From the cell containing the given text, extract its center point as (x, y) coordinate. 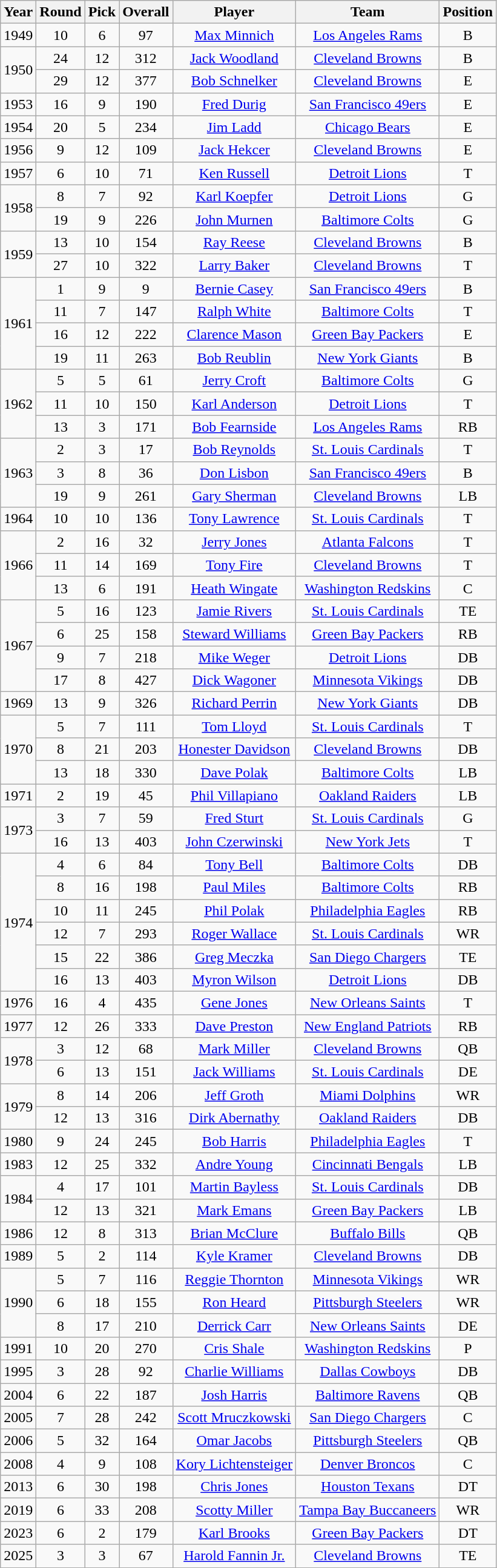
33 (102, 1510)
203 (146, 749)
Ray Reese (234, 242)
1991 (18, 1348)
New York Jets (368, 842)
Phil Polak (234, 911)
Jerry Jones (234, 542)
226 (146, 219)
1989 (18, 1256)
332 (146, 1164)
Jamie Rivers (234, 611)
Fred Durig (234, 104)
322 (146, 265)
67 (146, 1556)
Ken Russell (234, 173)
Brian McClure (234, 1233)
Honester Davidson (234, 749)
187 (146, 1394)
Roger Wallace (234, 934)
2025 (18, 1556)
Reggie Thornton (234, 1279)
123 (146, 611)
1969 (18, 703)
1971 (18, 796)
Dave Preston (234, 1026)
Bob Fearnside (234, 427)
151 (146, 1072)
Miami Dolphins (368, 1095)
Dirk Abernathy (234, 1118)
171 (146, 427)
2006 (18, 1441)
Bob Schnelker (234, 81)
316 (146, 1118)
Cincinnati Bengals (368, 1164)
109 (146, 150)
Jack Williams (234, 1072)
1980 (18, 1141)
Jim Ladd (234, 127)
1979 (18, 1107)
Scott Mruczkowski (234, 1418)
1986 (18, 1233)
Josh Harris (234, 1394)
Max Minnich (234, 35)
2013 (18, 1487)
Dallas Cowboys (368, 1371)
330 (146, 772)
Tampa Bay Buccaneers (368, 1510)
210 (146, 1325)
Bernie Casey (234, 289)
36 (146, 473)
206 (146, 1095)
97 (146, 35)
1950 (18, 70)
Richard Perrin (234, 703)
1962 (18, 404)
Cris Shale (234, 1348)
Jack Hekcer (234, 150)
1970 (18, 749)
1963 (18, 473)
Dave Polak (234, 772)
Paul Miles (234, 888)
Omar Jacobs (234, 1441)
1958 (18, 208)
71 (146, 173)
Larry Baker (234, 265)
1966 (18, 565)
84 (146, 865)
Jerry Croft (234, 381)
Fred Sturt (234, 819)
1 (61, 289)
1984 (18, 1199)
P (468, 1348)
27 (61, 265)
150 (146, 404)
29 (61, 81)
208 (146, 1510)
242 (146, 1418)
Player (234, 12)
Andre Young (234, 1164)
263 (146, 358)
Tony Lawrence (234, 519)
191 (146, 588)
Karl Anderson (234, 404)
Myron Wilson (234, 980)
147 (146, 312)
Bob Reublin (234, 358)
59 (146, 819)
1990 (18, 1302)
26 (102, 1026)
1967 (18, 645)
Chicago Bears (368, 127)
Position (468, 12)
Pick (102, 12)
21 (102, 749)
179 (146, 1533)
312 (146, 58)
2005 (18, 1418)
Baltimore Ravens (368, 1394)
Karl Brooks (234, 1533)
Tony Bell (234, 865)
Don Lisbon (234, 473)
Martin Bayless (234, 1187)
321 (146, 1210)
Overall (146, 12)
293 (146, 934)
30 (102, 1487)
45 (146, 796)
Tom Lloyd (234, 726)
1953 (18, 104)
Jeff Groth (234, 1095)
427 (146, 680)
261 (146, 496)
1949 (18, 35)
Steward Williams (234, 634)
111 (146, 726)
Phil Villapiano (234, 796)
154 (146, 242)
333 (146, 1026)
Team (368, 12)
Tony Fire (234, 565)
Chris Jones (234, 1487)
1976 (18, 1003)
1977 (18, 1026)
Ralph White (234, 312)
164 (146, 1441)
Karl Koepfer (234, 196)
Jack Woodland (234, 58)
2004 (18, 1394)
136 (146, 519)
1995 (18, 1371)
Year (18, 12)
116 (146, 1279)
1954 (18, 127)
Heath Wingate (234, 588)
Mark Emans (234, 1210)
Bob Reynolds (234, 450)
313 (146, 1233)
Clarence Mason (234, 335)
222 (146, 335)
155 (146, 1302)
218 (146, 657)
1983 (18, 1164)
234 (146, 127)
2023 (18, 1533)
Charlie Williams (234, 1371)
Harold Fannin Jr. (234, 1556)
1978 (18, 1061)
1957 (18, 173)
Dick Wagoner (234, 680)
Buffalo Bills (368, 1233)
Houston Texans (368, 1487)
15 (61, 957)
1961 (18, 323)
Ron Heard (234, 1302)
New England Patriots (368, 1026)
169 (146, 565)
190 (146, 104)
386 (146, 957)
Scotty Miller (234, 1510)
Atlanta Falcons (368, 542)
114 (146, 1256)
Bob Harris (234, 1141)
Mark Miller (234, 1049)
Greg Meczka (234, 957)
Mike Weger (234, 657)
John Czerwinski (234, 842)
270 (146, 1348)
Derrick Carr (234, 1325)
John Murnen (234, 219)
1974 (18, 922)
Round (61, 12)
68 (146, 1049)
326 (146, 703)
61 (146, 381)
101 (146, 1187)
158 (146, 634)
435 (146, 1003)
1959 (18, 254)
Denver Broncos (368, 1464)
Kory Lichtensteiger (234, 1464)
1973 (18, 830)
108 (146, 1464)
2019 (18, 1510)
2008 (18, 1464)
377 (146, 81)
1964 (18, 519)
Kyle Kramer (234, 1256)
1956 (18, 150)
Gary Sherman (234, 496)
Gene Jones (234, 1003)
